For the text-containing cell, return its midpoint in [X, Y] coordinate format. 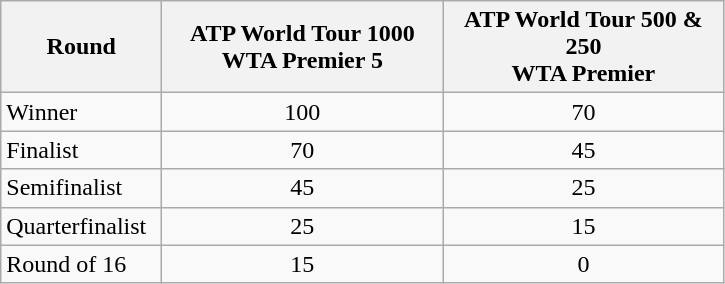
Semifinalist [82, 188]
0 [584, 264]
Round [82, 47]
Finalist [82, 150]
ATP World Tour 500 & 250 WTA Premier [584, 47]
ATP World Tour 1000 WTA Premier 5 [302, 47]
100 [302, 112]
Round of 16 [82, 264]
Winner [82, 112]
Quarterfinalist [82, 226]
